Capture the cell that displays the provided text and extract its (x, y) central coordinate. 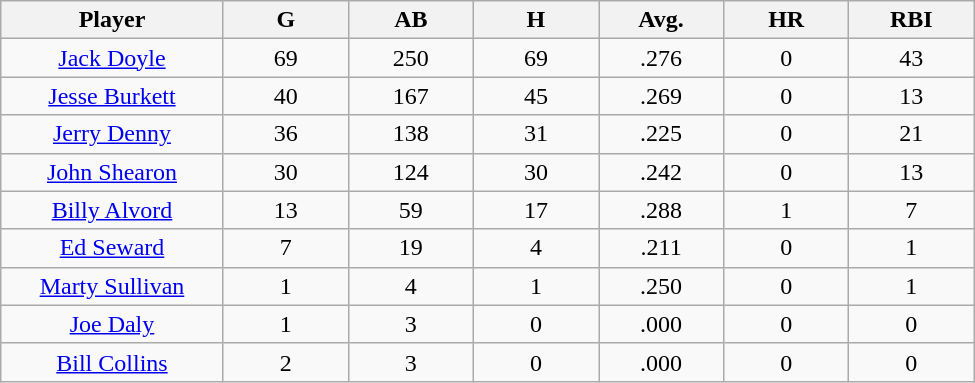
40 (286, 96)
36 (286, 134)
59 (410, 210)
31 (536, 134)
.242 (662, 172)
Ed Seward (112, 248)
Player (112, 20)
.288 (662, 210)
19 (410, 248)
.211 (662, 248)
AB (410, 20)
.250 (662, 286)
.269 (662, 96)
H (536, 20)
124 (410, 172)
167 (410, 96)
RBI (912, 20)
John Shearon (112, 172)
HR (786, 20)
2 (286, 362)
Bill Collins (112, 362)
Joe Daly (112, 324)
45 (536, 96)
G (286, 20)
Billy Alvord (112, 210)
Marty Sullivan (112, 286)
250 (410, 58)
Jerry Denny (112, 134)
.276 (662, 58)
21 (912, 134)
Jesse Burkett (112, 96)
Avg. (662, 20)
.225 (662, 134)
138 (410, 134)
17 (536, 210)
Jack Doyle (112, 58)
43 (912, 58)
